Identify which cell holds the provided text, then report its (X, Y) central coordinate. 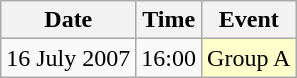
Time (169, 20)
Date (68, 20)
Event (249, 20)
16 July 2007 (68, 58)
16:00 (169, 58)
Group A (249, 58)
